Return [x, y] of the center of cell containing provided text 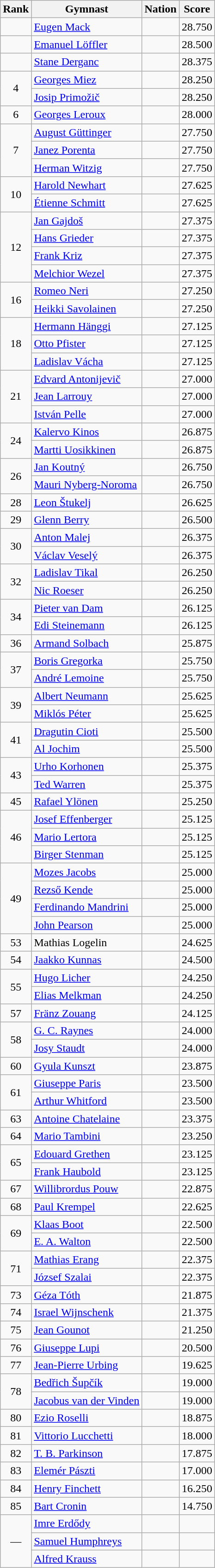
Score [197, 9]
Nation [160, 9]
61 [16, 1092]
Ted Warren [87, 784]
Emanuel Löffler [87, 44]
76 [16, 1348]
Edvard Antonijevič [87, 379]
Heikki Savolainen [87, 309]
Frank Haubold [87, 1171]
37 [16, 669]
28.750 [197, 27]
André Lemoine [87, 678]
Ferdinando Mandrini [87, 907]
12 [16, 247]
Jean Gounot [87, 1330]
Ladislav Tikal [87, 573]
26.500 [197, 520]
Klaas Boot [87, 1224]
Harold Newhart [87, 185]
Samuel Humphreys [87, 1541]
Mathias Erang [87, 1259]
69 [16, 1233]
Jean-Pierre Urbing [87, 1365]
Israel Wijnschenk [87, 1312]
Mario Tambini [87, 1136]
Pieter van Dam [87, 608]
54 [16, 960]
Eugen Mack [87, 27]
23.375 [197, 1119]
Georges Leroux [87, 115]
John Pearson [87, 925]
T. B. Parkinson [87, 1453]
49 [16, 899]
24 [16, 440]
Josef Effenberger [87, 819]
45 [16, 802]
26 [16, 476]
75 [16, 1330]
Willibrordus Pouw [87, 1189]
25.875 [197, 643]
Anton Malej [87, 538]
Fränz Zouang [87, 1013]
14.750 [197, 1506]
Martti Uosikkinen [87, 449]
22.875 [197, 1189]
34 [16, 617]
Glenn Berry [87, 520]
Elias Melkman [87, 995]
Henry Finchett [87, 1488]
64 [16, 1136]
17.000 [197, 1471]
82 [16, 1453]
István Pelle [87, 414]
Rafael Ylönen [87, 802]
Gyula Kunszt [87, 1066]
73 [16, 1295]
Hugo Licher [87, 978]
46 [16, 837]
24.625 [197, 942]
Mauri Nyberg-Noroma [87, 484]
Birger Stenman [87, 855]
29 [16, 520]
Armand Solbach [87, 643]
Rezső Kende [87, 890]
E. A. Walton [87, 1242]
Albert Neumann [87, 696]
22.625 [197, 1207]
Frank Kriz [87, 256]
16 [16, 300]
7 [16, 150]
Janez Porenta [87, 150]
53 [16, 942]
18 [16, 344]
39 [16, 705]
Antoine Chatelaine [87, 1119]
19.625 [197, 1365]
25.250 [197, 802]
18.000 [197, 1436]
36 [16, 643]
Ezio Roselli [87, 1418]
Leon Štukelj [87, 502]
Urho Korhonen [87, 766]
Václav Veselý [87, 555]
84 [16, 1488]
20.500 [197, 1348]
24.125 [197, 1013]
78 [16, 1392]
32 [16, 582]
43 [16, 775]
60 [16, 1066]
10 [16, 194]
Imre Erdődy [87, 1524]
80 [16, 1418]
4 [16, 88]
Bedřich Šupčík [87, 1383]
Hermann Hänggi [87, 326]
Jacobus van der Vinden [87, 1401]
23.875 [197, 1066]
83 [16, 1471]
65 [16, 1163]
Kalervo Kinos [87, 432]
21.250 [197, 1330]
58 [16, 1039]
Géza Tóth [87, 1295]
Boris Gregorka [87, 661]
Bart Cronin [87, 1506]
Elemér Pászti [87, 1471]
67 [16, 1189]
Giuseppe Lupi [87, 1348]
Miklós Péter [87, 713]
Herman Witzig [87, 167]
Vittorio Lucchetti [87, 1436]
81 [16, 1436]
17.875 [197, 1453]
Giuseppe Paris [87, 1084]
77 [16, 1365]
Jean Larrouy [87, 397]
Dragutin Cioti [87, 731]
68 [16, 1207]
Mozes Jacobs [87, 872]
30 [16, 546]
Jan Gajdoš [87, 221]
Jan Koutný [87, 467]
63 [16, 1119]
Paul Krempel [87, 1207]
23.250 [197, 1136]
Josy Staudt [87, 1048]
85 [16, 1506]
Romeo Neri [87, 291]
József Szalai [87, 1277]
71 [16, 1268]
Nic Roeser [87, 590]
41 [16, 740]
74 [16, 1312]
Stane Derganc [87, 62]
28.375 [197, 62]
57 [16, 1013]
Mathias Logelin [87, 942]
Mario Lertora [87, 837]
28.500 [197, 44]
28.000 [197, 115]
21.375 [197, 1312]
Melchior Wezel [87, 273]
Edouard Grethen [87, 1154]
Arthur Whitford [87, 1101]
Georges Miez [87, 80]
August Güttinger [87, 132]
24.500 [197, 960]
Ladislav Vácha [87, 361]
18.875 [197, 1418]
21 [16, 397]
Josip Primožič [87, 97]
55 [16, 986]
21.875 [197, 1295]
Otto Pfister [87, 344]
G. C. Raynes [87, 1030]
Jaakko Kunnas [87, 960]
— [16, 1541]
Al Jochim [87, 749]
Gymnast [87, 9]
6 [16, 115]
Alfred Krauss [87, 1559]
28 [16, 502]
16.250 [197, 1488]
Hans Grieder [87, 238]
Étienne Schmitt [87, 203]
26.625 [197, 502]
Edi Steinemann [87, 626]
Rank [16, 9]
